Locate the cell with the specified text and output its [X, Y] center coordinate. 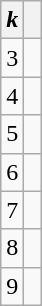
4 [12, 96]
5 [12, 134]
9 [12, 286]
6 [12, 172]
k [12, 20]
3 [12, 58]
8 [12, 248]
7 [12, 210]
